Extract the (x, y) coordinate from the center of the cell holding the provided text.  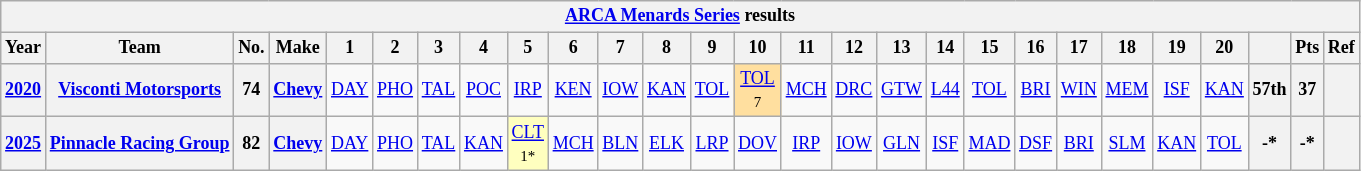
2025 (24, 144)
2 (396, 48)
20 (1224, 48)
13 (902, 48)
37 (1308, 90)
DSF (1036, 144)
Pinnacle Racing Group (139, 144)
ELK (667, 144)
Ref (1342, 48)
14 (945, 48)
57th (1270, 90)
Year (24, 48)
12 (854, 48)
GTW (902, 90)
CLT1* (528, 144)
BLN (620, 144)
5 (528, 48)
KEN (573, 90)
9 (712, 48)
7 (620, 48)
L44 (945, 90)
Pts (1308, 48)
POC (484, 90)
GLN (902, 144)
74 (252, 90)
TOL7 (758, 90)
Team (139, 48)
19 (1177, 48)
4 (484, 48)
No. (252, 48)
18 (1127, 48)
11 (806, 48)
MEM (1127, 90)
15 (990, 48)
82 (252, 144)
DRC (854, 90)
DOV (758, 144)
LRP (712, 144)
Make (298, 48)
Visconti Motorsports (139, 90)
8 (667, 48)
ARCA Menards Series results (680, 16)
16 (1036, 48)
17 (1078, 48)
WIN (1078, 90)
2020 (24, 90)
1 (350, 48)
6 (573, 48)
SLM (1127, 144)
3 (438, 48)
MAD (990, 144)
10 (758, 48)
